Return [X, Y] of the center of cell containing provided text 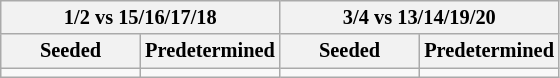
3/4 vs 13/14/19/20 [420, 17]
1/2 vs 15/16/17/18 [140, 17]
